Return (X, Y) of the center of cell containing provided text 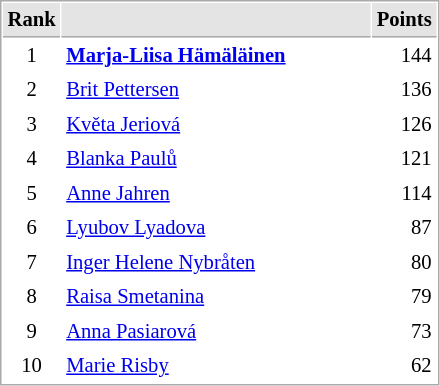
5 (32, 194)
126 (404, 124)
Anna Pasiarová (216, 332)
Points (404, 20)
6 (32, 228)
Brit Pettersen (216, 90)
8 (32, 296)
Lyubov Lyadova (216, 228)
79 (404, 296)
Blanka Paulů (216, 158)
2 (32, 90)
1 (32, 56)
Marie Risby (216, 366)
3 (32, 124)
Rank (32, 20)
121 (404, 158)
9 (32, 332)
87 (404, 228)
10 (32, 366)
144 (404, 56)
73 (404, 332)
114 (404, 194)
Marja-Liisa Hämäläinen (216, 56)
136 (404, 90)
62 (404, 366)
Květa Jeriová (216, 124)
80 (404, 262)
Inger Helene Nybråten (216, 262)
Anne Jahren (216, 194)
7 (32, 262)
Raisa Smetanina (216, 296)
4 (32, 158)
